Identify which cell holds the provided text, then report its [X, Y] central coordinate. 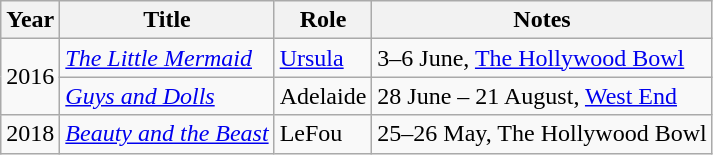
Year [30, 20]
28 June – 21 August, West End [542, 96]
LeFou [323, 134]
Notes [542, 20]
3–6 June, The Hollywood Bowl [542, 58]
Beauty and the Beast [167, 134]
The Little Mermaid [167, 58]
25–26 May, The Hollywood Bowl [542, 134]
Role [323, 20]
2016 [30, 77]
Ursula [323, 58]
Adelaide [323, 96]
2018 [30, 134]
Guys and Dolls [167, 96]
Title [167, 20]
